Output the [X, Y] coordinate of the center of the cell containing the given text.  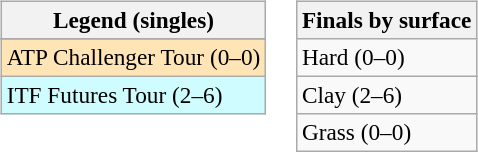
Clay (2–6) [387, 95]
Grass (0–0) [387, 133]
ITF Futures Tour (2–6) [133, 95]
Legend (singles) [133, 20]
ATP Challenger Tour (0–0) [133, 57]
Hard (0–0) [387, 57]
Finals by surface [387, 20]
